Return the (X, Y) coordinate for the center point of the cell that contains the specified text.  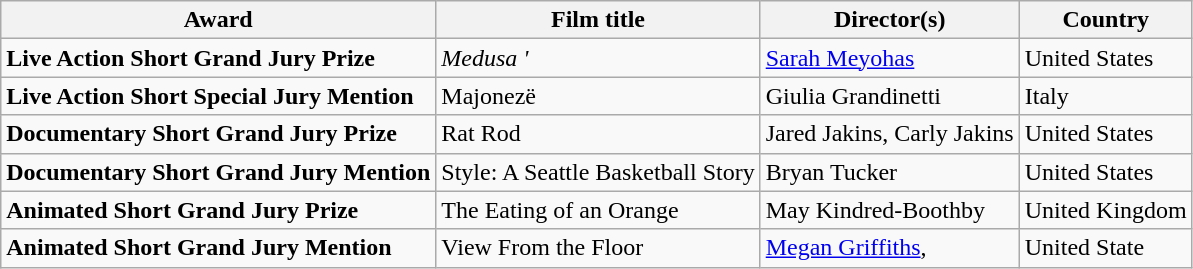
Director(s) (890, 20)
Jared Jakins, Carly Jakins (890, 134)
Majonezë (598, 96)
Italy (1106, 96)
Documentary Short Grand Jury Mention (218, 172)
Live Action Short Special Jury Mention (218, 96)
Rat Rod (598, 134)
Live Action Short Grand Jury Prize (218, 58)
View From the Floor (598, 248)
Animated Short Grand Jury Prize (218, 210)
Country (1106, 20)
The Eating of an Orange (598, 210)
Animated Short Grand Jury Mention (218, 248)
Documentary Short Grand Jury Prize (218, 134)
Style: A Seattle Basketball Story (598, 172)
Bryan Tucker (890, 172)
May Kindred-Boothby (890, 210)
Giulia Grandinetti (890, 96)
United State (1106, 248)
Film title (598, 20)
United Kingdom (1106, 210)
Award (218, 20)
Sarah Meyohas (890, 58)
Medusa ' (598, 58)
Megan Griffiths, (890, 248)
